Identify which cell holds the provided text, then report its [X, Y] central coordinate. 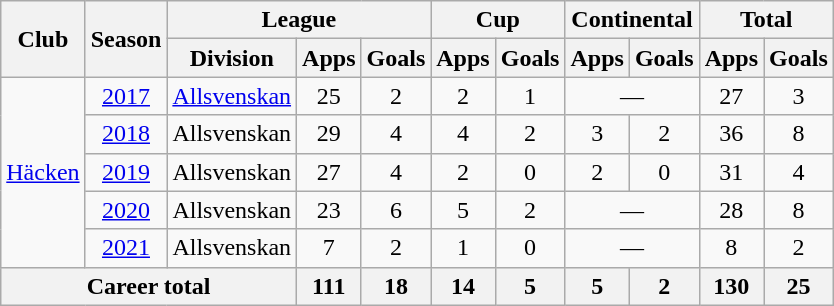
Häcken [43, 172]
6 [396, 210]
2020 [126, 210]
31 [731, 172]
Total [766, 20]
2018 [126, 134]
Continental [632, 20]
2019 [126, 172]
130 [731, 286]
23 [329, 210]
League [299, 20]
2021 [126, 248]
111 [329, 286]
14 [463, 286]
Club [43, 39]
28 [731, 210]
29 [329, 134]
36 [731, 134]
Career total [149, 286]
2017 [126, 96]
18 [396, 286]
Division [232, 58]
Cup [498, 20]
7 [329, 248]
Season [126, 39]
